Capture the cell that displays the provided text and extract its [x, y] central coordinate. 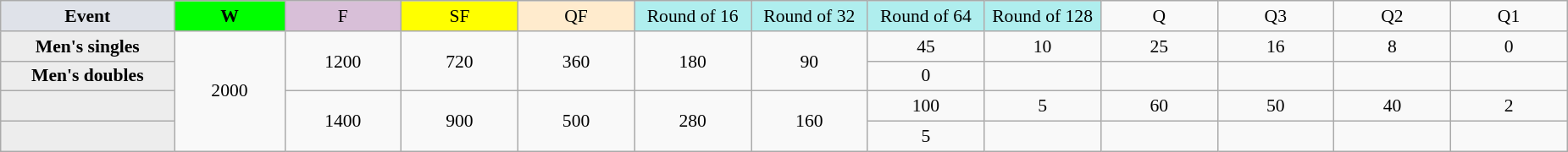
25 [1159, 46]
2 [1509, 106]
10 [1043, 46]
Q3 [1276, 16]
Event [88, 16]
500 [576, 122]
160 [809, 122]
90 [809, 61]
Round of 32 [809, 16]
SF [460, 16]
Round of 64 [926, 16]
F [343, 16]
Round of 128 [1043, 16]
50 [1276, 106]
QF [576, 16]
40 [1393, 106]
280 [693, 122]
180 [693, 61]
2000 [230, 91]
60 [1159, 106]
1200 [343, 61]
16 [1276, 46]
1400 [343, 122]
Round of 16 [693, 16]
100 [926, 106]
720 [460, 61]
8 [1393, 46]
Q [1159, 16]
Q2 [1393, 16]
W [230, 16]
Men's doubles [88, 76]
Q1 [1509, 16]
Men's singles [88, 46]
45 [926, 46]
900 [460, 122]
360 [576, 61]
